Search for the cell housing the specified text and yield its (x, y) center coordinate. 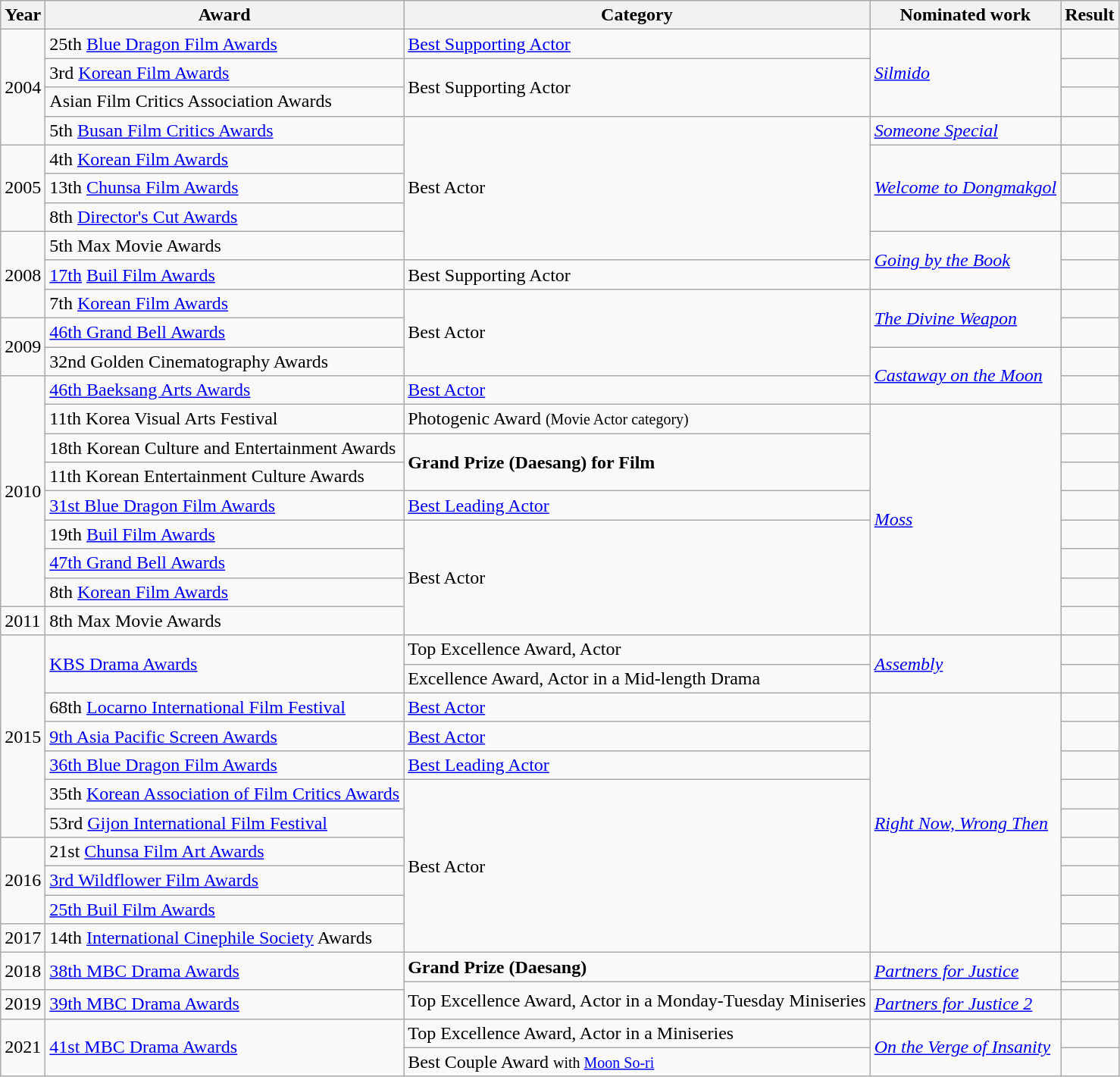
Assembly (965, 664)
47th Grand Bell Awards (224, 563)
Best Couple Award with Moon So-ri (637, 1062)
KBS Drama Awards (224, 664)
Asian Film Critics Association Awards (224, 102)
4th Korean Film Awards (224, 159)
Welcome to Dongmakgol (965, 188)
2016 (23, 881)
68th Locarno International Film Festival (224, 707)
53rd Gijon International Film Festival (224, 822)
Year (23, 15)
5th Busan Film Critics Awards (224, 130)
Award (224, 15)
2009 (23, 346)
11th Korean Entertainment Culture Awards (224, 477)
13th Chunsa Film Awards (224, 188)
2018 (23, 972)
31st Blue Dragon Film Awards (224, 506)
25th Buil Film Awards (224, 910)
2004 (23, 87)
18th Korean Culture and Entertainment Awards (224, 448)
Partners for Justice (965, 972)
Grand Prize (Daesang) for Film (637, 462)
8th Korean Film Awards (224, 592)
2005 (23, 188)
2017 (23, 938)
Excellence Award, Actor in a Mid-length Drama (637, 678)
2008 (23, 274)
2021 (23, 1047)
21st Chunsa Film Art Awards (224, 852)
39th MBC Drama Awards (224, 1004)
5th Max Movie Awards (224, 246)
Photogenic Award (Movie Actor category) (637, 419)
Castaway on the Moon (965, 376)
2010 (23, 491)
8th Director's Cut Awards (224, 217)
19th Buil Film Awards (224, 534)
Someone Special (965, 130)
38th MBC Drama Awards (224, 972)
9th Asia Pacific Screen Awards (224, 736)
25th Blue Dragon Film Awards (224, 44)
46th Baeksang Arts Awards (224, 390)
Top Excellence Award, Actor in a Miniseries (637, 1033)
3rd Korean Film Awards (224, 73)
Nominated work (965, 15)
Top Excellence Award, Actor in a Monday-Tuesday Miniseries (637, 1000)
Top Excellence Award, Actor (637, 650)
41st MBC Drama Awards (224, 1047)
2019 (23, 1004)
2011 (23, 621)
On the Verge of Insanity (965, 1047)
8th Max Movie Awards (224, 621)
7th Korean Film Awards (224, 303)
Partners for Justice 2 (965, 1004)
46th Grand Bell Awards (224, 332)
Category (637, 15)
2015 (23, 736)
The Divine Weapon (965, 318)
Silmido (965, 73)
Going by the Book (965, 260)
36th Blue Dragon Film Awards (224, 765)
Moss (965, 520)
3rd Wildflower Film Awards (224, 881)
32nd Golden Cinematography Awards (224, 362)
11th Korea Visual Arts Festival (224, 419)
Right Now, Wrong Then (965, 823)
14th International Cinephile Society Awards (224, 938)
Grand Prize (Daesang) (637, 967)
Result (1090, 15)
17th Buil Film Awards (224, 274)
35th Korean Association of Film Critics Awards (224, 794)
